Identify which cell holds the provided text, then report its (x, y) central coordinate. 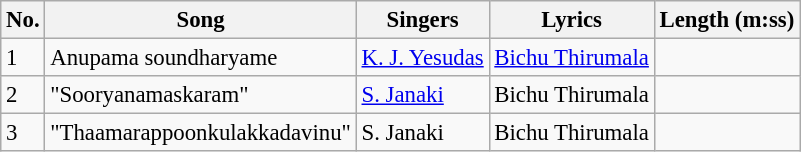
Song (200, 20)
3 (23, 133)
K. J. Yesudas (422, 58)
Singers (422, 20)
Lyrics (572, 20)
Anupama soundharyame (200, 58)
No. (23, 20)
Length (m:ss) (726, 20)
1 (23, 58)
"Thaamarappoonkulakkadavinu" (200, 133)
"Sooryanamaskaram" (200, 95)
2 (23, 95)
